Pinpoint the cell where the given text exists, returning its (x, y) midpoint coordinate. 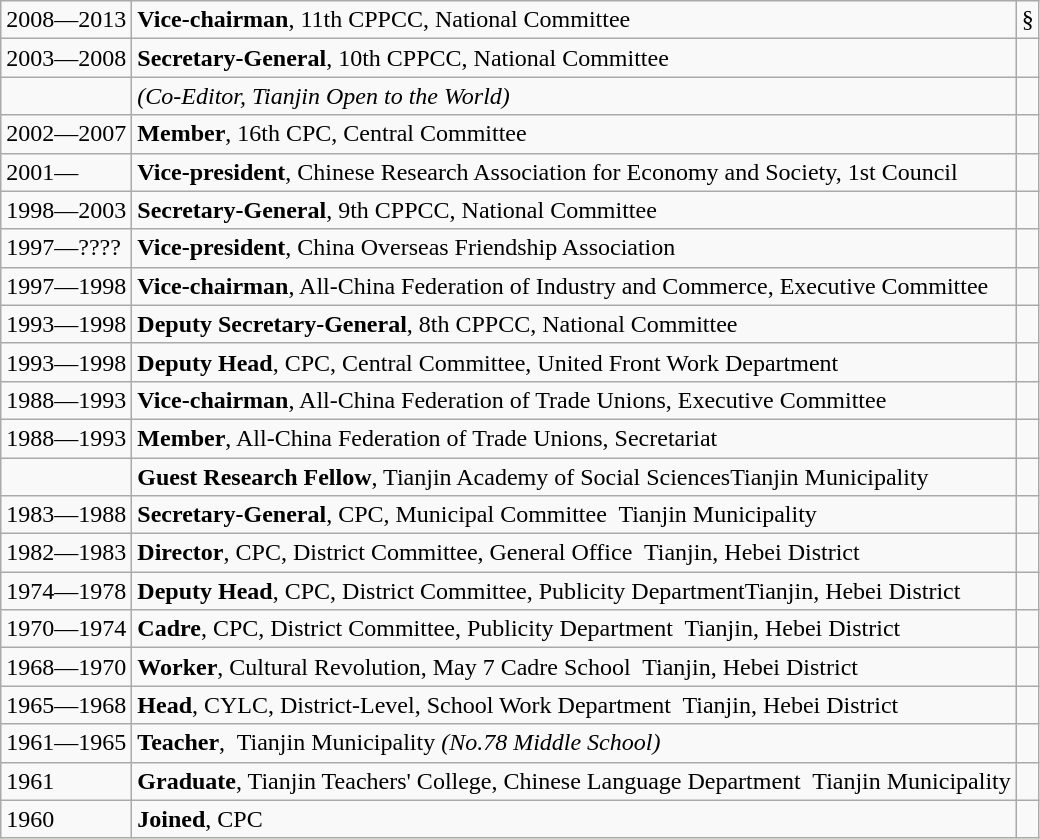
1998—2003 (66, 210)
Head, CYLC, District-Level, School Work Department Tianjin, Hebei District (574, 705)
1997—???? (66, 248)
2008—2013 (66, 20)
1961 (66, 781)
Vice-chairman, 11th CPPCC, National Committee (574, 20)
Member, 16th CPC, Central Committee (574, 134)
1965—1968 (66, 705)
2001— (66, 172)
Teacher, Tianjin Municipality (No.78 Middle School) (574, 743)
1982—1983 (66, 553)
2002—2007 (66, 134)
Worker, Cultural Revolution, May 7 Cadre School Tianjin, Hebei District (574, 667)
Vice-president, China Overseas Friendship Association (574, 248)
Deputy Head, CPC, Central Committee, United Front Work Department (574, 362)
1974—1978 (66, 591)
Director, CPC, District Committee, General Office Tianjin, Hebei District (574, 553)
1961—1965 (66, 743)
(Co-Editor, Tianjin Open to the World) (574, 96)
Secretary-General, CPC, Municipal Committee Tianjin Municipality (574, 515)
§ (1028, 20)
2003—2008 (66, 58)
Joined, CPC (574, 819)
1960 (66, 819)
1968—1970 (66, 667)
Deputy Secretary-General, 8th CPPCC, National Committee (574, 324)
Cadre, CPC, District Committee, Publicity Department Tianjin, Hebei District (574, 629)
Vice-president, Chinese Research Association for Economy and Society, 1st Council (574, 172)
Vice-chairman, All-China Federation of Industry and Commerce, Executive Committee (574, 286)
Vice-chairman, All-China Federation of Trade Unions, Executive Committee (574, 400)
Guest Research Fellow, Tianjin Academy of Social SciencesTianjin Municipality (574, 477)
1983—1988 (66, 515)
1997—1998 (66, 286)
Graduate, Tianjin Teachers' College, Chinese Language Department Tianjin Municipality (574, 781)
Secretary-General, 10th CPPCC, National Committee (574, 58)
Deputy Head, CPC, District Committee, Publicity DepartmentTianjin, Hebei District (574, 591)
Member, All-China Federation of Trade Unions, Secretariat (574, 438)
Secretary-General, 9th CPPCC, National Committee (574, 210)
1970—1974 (66, 629)
